Detect which cell encompasses the target text, then output its [X, Y] center coordinate. 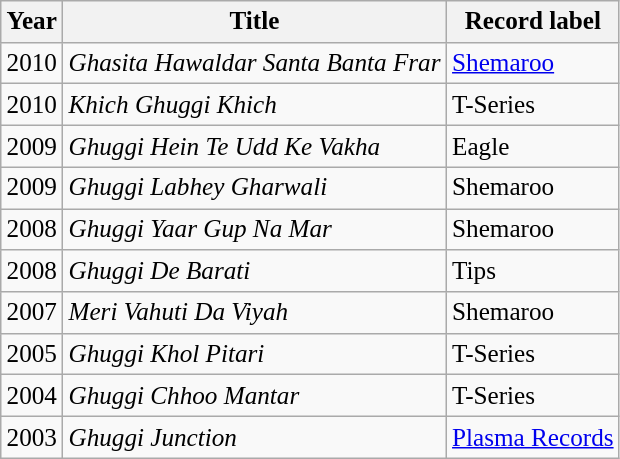
Ghuggi Khol Pitari [255, 354]
2007 [32, 313]
Ghuggi Hein Te Udd Ke Vakha [255, 146]
Year [32, 22]
Ghuggi Yaar Gup Na Mar [255, 229]
2005 [32, 354]
Meri Vahuti Da Viyah [255, 313]
Eagle [532, 146]
Plasma Records [532, 437]
Ghuggi Chhoo Mantar [255, 396]
Record label [532, 22]
Ghasita Hawaldar Santa Banta Frar [255, 63]
2004 [32, 396]
2003 [32, 437]
Khich Ghuggi Khich [255, 105]
Ghuggi De Barati [255, 271]
Ghuggi Labhey Gharwali [255, 188]
Tips [532, 271]
Ghuggi Junction [255, 437]
Title [255, 22]
